Provide the (x, y) coordinate of the cell's center where the given text is located.  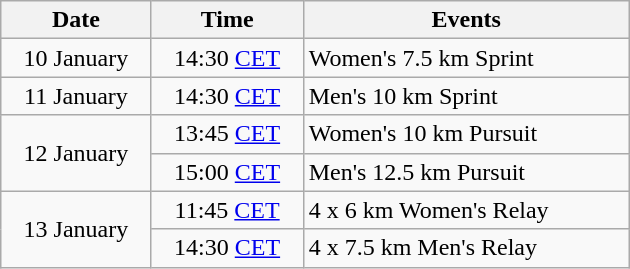
Women's 10 km Pursuit (466, 134)
10 January (76, 58)
12 January (76, 153)
Men's 12.5 km Pursuit (466, 172)
13 January (76, 229)
Events (466, 20)
Men's 10 km Sprint (466, 96)
Date (76, 20)
11:45 CET (227, 210)
13:45 CET (227, 134)
Time (227, 20)
4 x 6 km Women's Relay (466, 210)
11 January (76, 96)
15:00 CET (227, 172)
4 x 7.5 km Men's Relay (466, 248)
Women's 7.5 km Sprint (466, 58)
